Locate the cell with the specified text and output its (x, y) center coordinate. 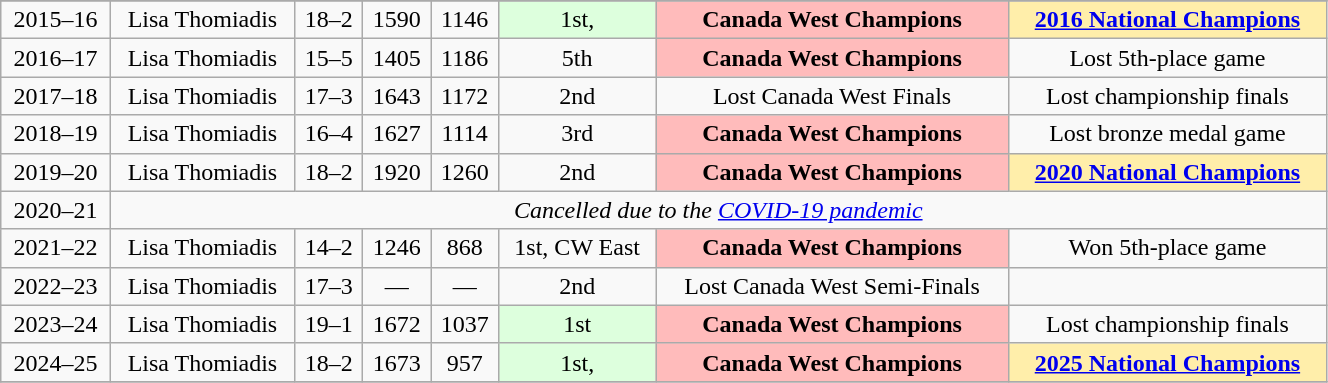
1627 (397, 134)
2024–25 (56, 362)
15–5 (329, 58)
2019–20 (56, 172)
868 (465, 248)
2016–17 (56, 58)
5th (578, 58)
1037 (465, 324)
2020–21 (56, 210)
Won 5th-place game (1167, 248)
1172 (465, 96)
1260 (465, 172)
19–1 (329, 324)
2017–18 (56, 96)
1673 (397, 362)
Lost bronze medal game (1167, 134)
1st, CW East (578, 248)
1643 (397, 96)
1st (578, 324)
957 (465, 362)
2021–22 (56, 248)
1186 (465, 58)
3rd (578, 134)
16–4 (329, 134)
Lost Canada West Finals (832, 96)
1246 (397, 248)
2015–16 (56, 20)
1590 (397, 20)
1146 (465, 20)
2023–24 (56, 324)
2018–19 (56, 134)
2022–23 (56, 286)
1920 (397, 172)
2016 National Champions (1167, 20)
2020 National Champions (1167, 172)
Cancelled due to the COVID-19 pandemic (718, 210)
1672 (397, 324)
1405 (397, 58)
14–2 (329, 248)
Lost 5th-place game (1167, 58)
2025 National Champions (1167, 362)
Lost Canada West Semi-Finals (832, 286)
1114 (465, 134)
